Extract the [x, y] coordinate from the center of the cell holding the provided text.  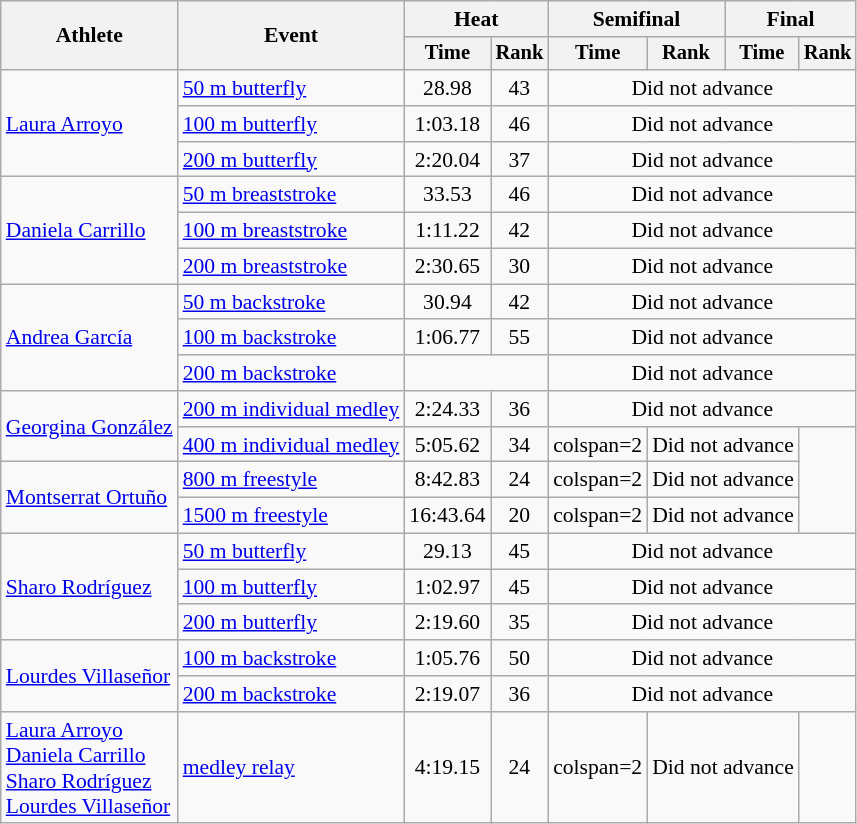
35 [520, 623]
5:05.62 [447, 445]
30.94 [447, 302]
50 [520, 658]
Georgina González [90, 426]
Heat [476, 19]
Sharo Rodríguez [90, 588]
28.98 [447, 88]
400 m individual medley [292, 445]
4:19.15 [447, 768]
Montserrat Ortuño [90, 498]
50 m breaststroke [292, 195]
43 [520, 88]
20 [520, 516]
100 m breaststroke [292, 231]
55 [520, 338]
2:24.33 [447, 409]
1:11.22 [447, 231]
Semifinal [636, 19]
30 [520, 267]
Andrea García [90, 338]
Daniela Carrillo [90, 230]
1:05.76 [447, 658]
2:19.07 [447, 694]
2:20.04 [447, 160]
800 m freestyle [292, 480]
Event [292, 36]
34 [520, 445]
2:19.60 [447, 623]
29.13 [447, 552]
Lourdes Villaseñor [90, 676]
33.53 [447, 195]
37 [520, 160]
1:02.97 [447, 587]
16:43.64 [447, 516]
1:03.18 [447, 124]
200 m breaststroke [292, 267]
1500 m freestyle [292, 516]
2:30.65 [447, 267]
200 m individual medley [292, 409]
Athlete [90, 36]
50 m backstroke [292, 302]
Final [791, 19]
Laura Arroyo [90, 124]
Laura ArroyoDaniela CarrilloSharo RodríguezLourdes Villaseñor [90, 768]
8:42.83 [447, 480]
medley relay [292, 768]
1:06.77 [447, 338]
